For the text-containing cell, return its midpoint in (X, Y) coordinate format. 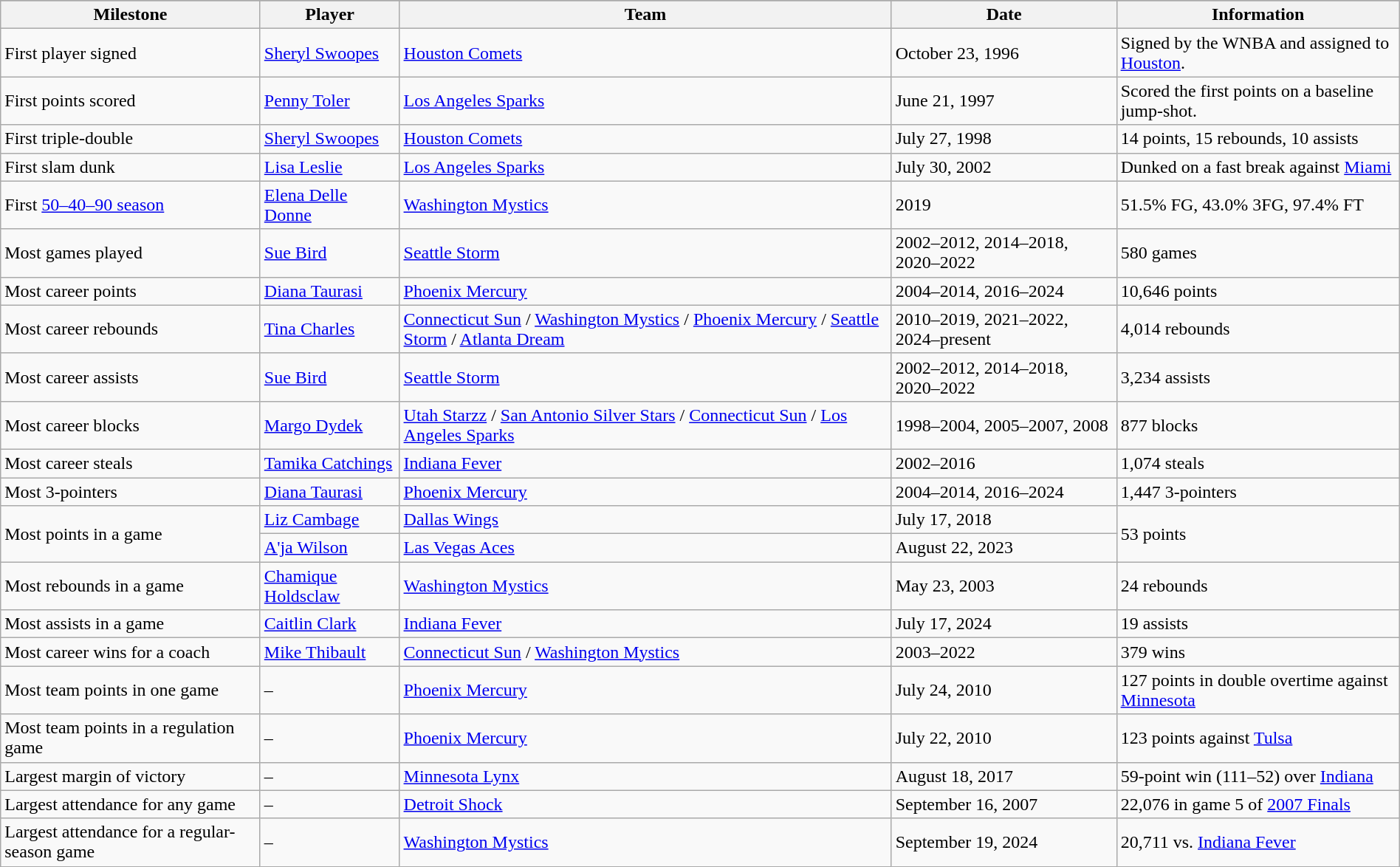
Most career points (131, 291)
June 21, 1997 (1004, 100)
A'ja Wilson (329, 548)
Most games played (131, 253)
4,014 rebounds (1258, 329)
Margo Dydek (329, 425)
Dallas Wings (645, 520)
19 assists (1258, 624)
Lisa Leslie (329, 167)
Connecticut Sun / Washington Mystics (645, 652)
Caitlin Clark (329, 624)
Dunked on a fast break against Miami (1258, 167)
First slam dunk (131, 167)
Most career wins for a coach (131, 652)
Most career steals (131, 463)
Most points in a game (131, 534)
Most career assists (131, 377)
October 23, 1996 (1004, 53)
Elena Delle Donne (329, 205)
Most 3-pointers (131, 491)
580 games (1258, 253)
Information (1258, 15)
22,076 in game 5 of 2007 Finals (1258, 804)
123 points against Tulsa (1258, 739)
Scored the first points on a baseline jump-shot. (1258, 100)
September 19, 2024 (1004, 842)
Connecticut Sun / Washington Mystics / Phoenix Mercury / Seattle Storm / Atlanta Dream (645, 329)
September 16, 2007 (1004, 804)
First points scored (131, 100)
14 points, 15 rebounds, 10 assists (1258, 139)
2003–2022 (1004, 652)
First player signed (131, 53)
Most team points in one game (131, 690)
Minnesota Lynx (645, 776)
Player (329, 15)
Penny Toler (329, 100)
2002–2016 (1004, 463)
24 rebounds (1258, 586)
Most team points in a regulation game (131, 739)
379 wins (1258, 652)
2010–2019, 2021–2022, 2024–present (1004, 329)
1998–2004, 2005–2007, 2008 (1004, 425)
Detroit Shock (645, 804)
Milestone (131, 15)
Las Vegas Aces (645, 548)
53 points (1258, 534)
2019 (1004, 205)
Tamika Catchings (329, 463)
Most assists in a game (131, 624)
July 17, 2024 (1004, 624)
877 blocks (1258, 425)
Signed by the WNBA and assigned to Houston. (1258, 53)
Most career rebounds (131, 329)
July 27, 1998 (1004, 139)
July 24, 2010 (1004, 690)
Mike Thibault (329, 652)
3,234 assists (1258, 377)
59-point win (111–52) over Indiana (1258, 776)
Chamique Holdsclaw (329, 586)
Largest attendance for a regular-season game (131, 842)
Most rebounds in a game (131, 586)
Largest attendance for any game (131, 804)
July 30, 2002 (1004, 167)
Date (1004, 15)
August 18, 2017 (1004, 776)
July 17, 2018 (1004, 520)
Most career blocks (131, 425)
1,447 3-pointers (1258, 491)
May 23, 2003 (1004, 586)
10,646 points (1258, 291)
Largest margin of victory (131, 776)
1,074 steals (1258, 463)
August 22, 2023 (1004, 548)
Utah Starzz / San Antonio Silver Stars / Connecticut Sun / Los Angeles Sparks (645, 425)
51.5% FG, 43.0% 3FG, 97.4% FT (1258, 205)
127 points in double overtime against Minnesota (1258, 690)
First triple-double (131, 139)
Liz Cambage (329, 520)
First 50–40–90 season (131, 205)
20,711 vs. Indiana Fever (1258, 842)
Team (645, 15)
July 22, 2010 (1004, 739)
Tina Charles (329, 329)
